Capture the cell that displays the provided text and extract its (X, Y) central coordinate. 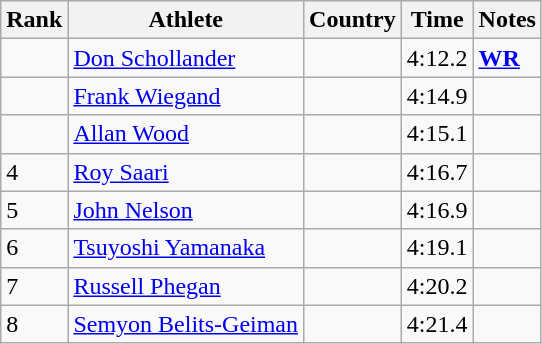
Time (437, 20)
Frank Wiegand (186, 96)
4:15.1 (437, 134)
4:20.2 (437, 286)
8 (34, 324)
4:16.7 (437, 172)
4:14.9 (437, 96)
WR (507, 58)
Athlete (186, 20)
Rank (34, 20)
Country (353, 20)
5 (34, 210)
4:16.9 (437, 210)
Semyon Belits-Geiman (186, 324)
4 (34, 172)
Russell Phegan (186, 286)
4:21.4 (437, 324)
John Nelson (186, 210)
Allan Wood (186, 134)
Don Schollander (186, 58)
7 (34, 286)
Notes (507, 20)
6 (34, 248)
4:19.1 (437, 248)
Roy Saari (186, 172)
Tsuyoshi Yamanaka (186, 248)
4:12.2 (437, 58)
